Extract the [X, Y] coordinate from the center of the cell holding the provided text.  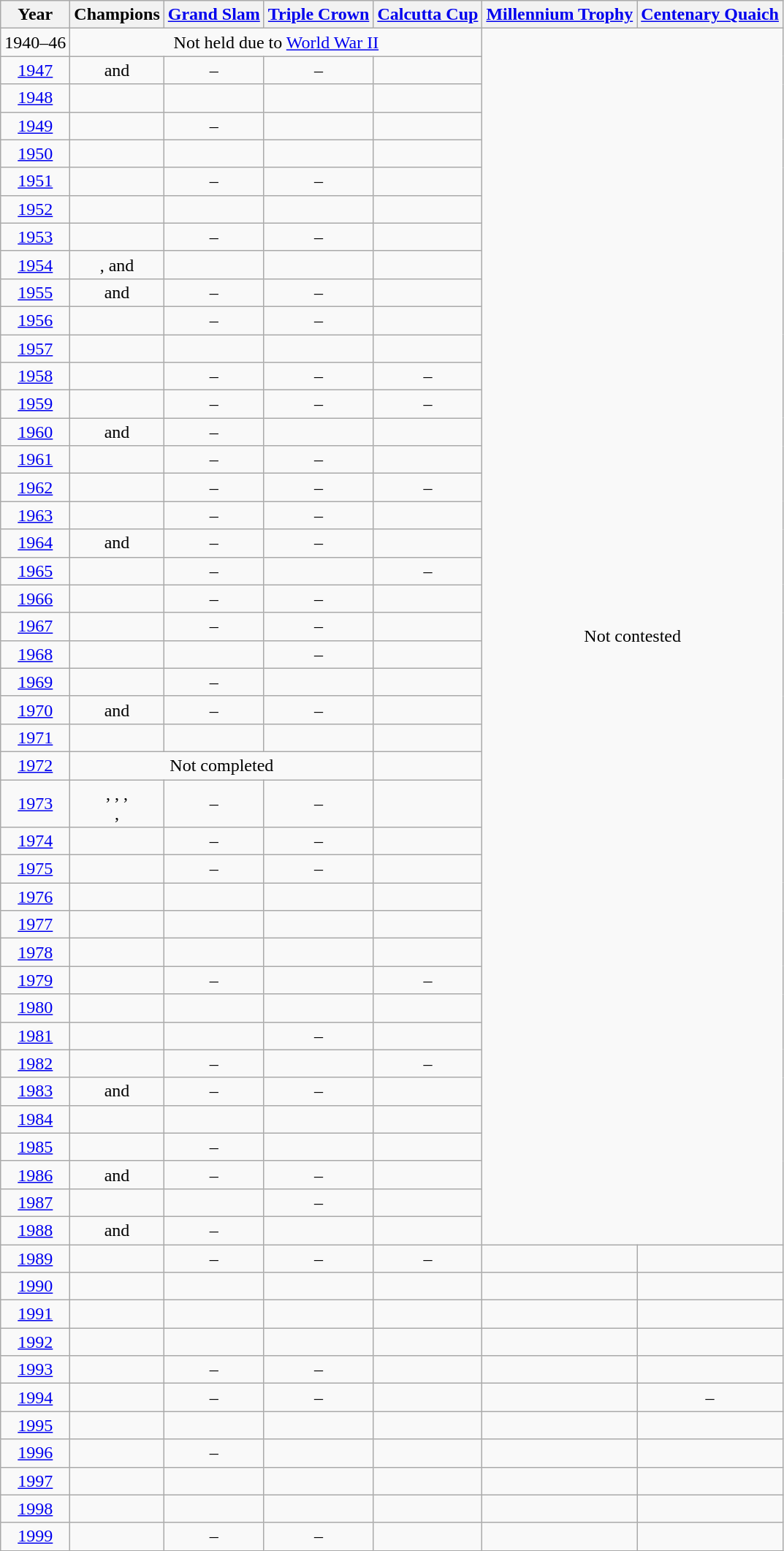
Triple Crown [319, 15]
1977 [35, 925]
1996 [35, 1453]
, and [117, 265]
1950 [35, 153]
1980 [35, 1008]
1940–46 [35, 42]
1952 [35, 209]
1985 [35, 1147]
Not held due to World War II [276, 42]
1984 [35, 1119]
1972 [35, 765]
1965 [35, 571]
Centenary Quaich [710, 15]
1975 [35, 869]
Grand Slam [213, 15]
1979 [35, 980]
1995 [35, 1425]
1978 [35, 952]
1951 [35, 181]
1990 [35, 1286]
1957 [35, 349]
1947 [35, 70]
Champions [117, 15]
1982 [35, 1063]
1981 [35, 1036]
1970 [35, 710]
1955 [35, 292]
1999 [35, 1536]
1961 [35, 460]
1969 [35, 682]
1994 [35, 1398]
Year [35, 15]
1959 [35, 404]
1988 [35, 1230]
1966 [35, 599]
1989 [35, 1258]
1967 [35, 626]
1954 [35, 265]
1991 [35, 1314]
1986 [35, 1175]
1963 [35, 515]
1964 [35, 543]
1953 [35, 237]
Not contested [633, 637]
Millennium Trophy [560, 15]
1983 [35, 1091]
1958 [35, 376]
Calcutta Cup [428, 15]
1949 [35, 126]
, , , , [117, 803]
1993 [35, 1370]
Not completed [222, 765]
1962 [35, 488]
1992 [35, 1342]
1971 [35, 737]
1998 [35, 1509]
1987 [35, 1202]
1956 [35, 320]
1948 [35, 98]
1997 [35, 1481]
1960 [35, 432]
1968 [35, 654]
1973 [35, 803]
1974 [35, 841]
1976 [35, 897]
